Return [x, y] of the center of cell containing provided text 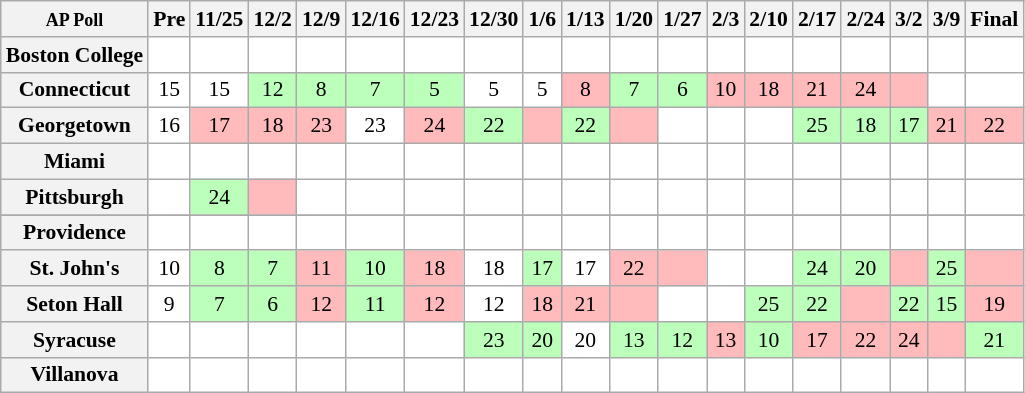
1/20 [634, 19]
12/30 [494, 19]
3/9 [947, 19]
Providence [74, 233]
Villanova [74, 375]
12/16 [374, 19]
3/2 [909, 19]
Syracuse [74, 340]
Pittsburgh [74, 197]
2/17 [818, 19]
12/23 [434, 19]
Georgetown [74, 126]
9 [169, 304]
12/9 [322, 19]
Pre [169, 19]
2/10 [768, 19]
12/2 [272, 19]
1/13 [586, 19]
19 [994, 304]
1/6 [542, 19]
Boston College [74, 55]
1/27 [682, 19]
Final [994, 19]
2/24 [866, 19]
2/3 [726, 19]
Connecticut [74, 90]
Seton Hall [74, 304]
Miami [74, 162]
St. John's [74, 269]
11/25 [219, 19]
16 [169, 126]
AP Poll [74, 19]
